Pinpoint the cell where the given text exists, returning its (X, Y) midpoint coordinate. 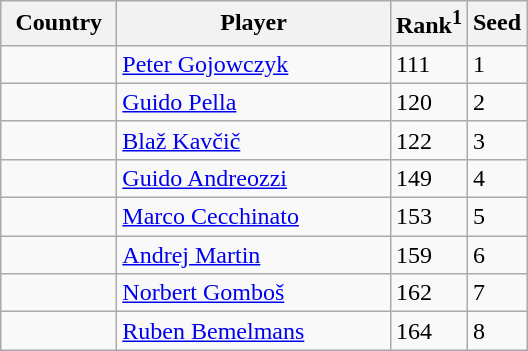
149 (428, 178)
Blaž Kavčič (254, 140)
159 (428, 255)
Player (254, 24)
4 (496, 178)
Marco Cecchinato (254, 217)
153 (428, 217)
1 (496, 64)
Peter Gojowczyk (254, 64)
Guido Pella (254, 102)
Andrej Martin (254, 255)
Country (59, 24)
3 (496, 140)
164 (428, 331)
Rank1 (428, 24)
111 (428, 64)
8 (496, 331)
162 (428, 293)
6 (496, 255)
122 (428, 140)
Norbert Gomboš (254, 293)
120 (428, 102)
Ruben Bemelmans (254, 331)
2 (496, 102)
7 (496, 293)
Seed (496, 24)
Guido Andreozzi (254, 178)
5 (496, 217)
